Identify which cell holds the provided text, then report its (x, y) central coordinate. 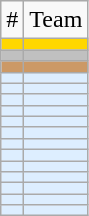
Team (56, 20)
# (12, 20)
